Locate the cell with the specified text and output its [x, y] center coordinate. 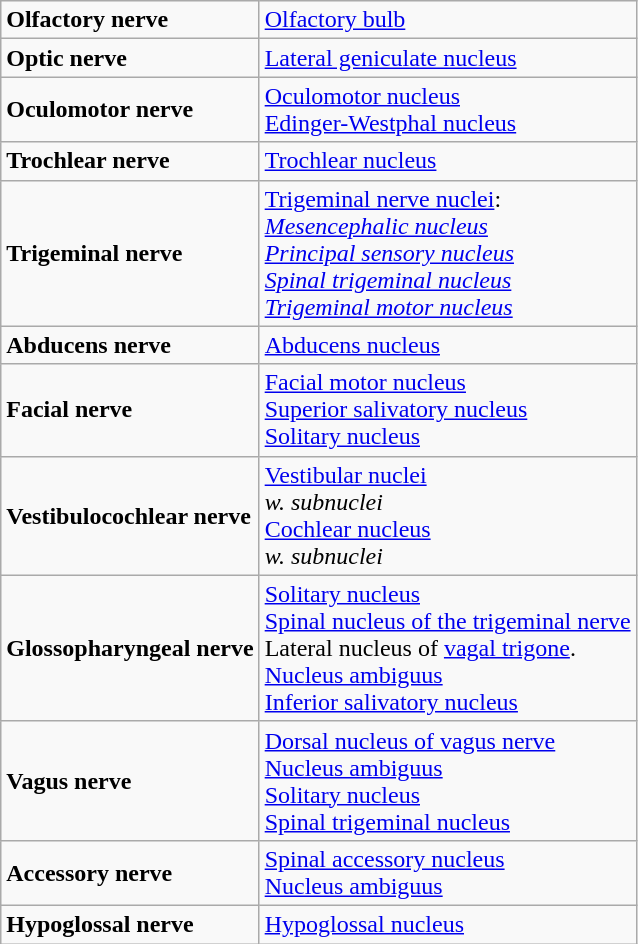
Trochlear nucleus [448, 161]
Vestibulocochlear nerve [130, 516]
Trigeminal nerve nuclei:Mesencephalic nucleusPrincipal sensory nucleusSpinal trigeminal nucleusTrigeminal motor nucleus [448, 253]
Solitary nucleusSpinal nucleus of the trigeminal nerveLateral nucleus of vagal trigone.Nucleus ambiguusInferior salivatory nucleus [448, 648]
Facial motor nucleusSuperior salivatory nucleusSolitary nucleus [448, 410]
Olfactory bulb [448, 20]
Hypoglossal nucleus [448, 924]
Dorsal nucleus of vagus nerveNucleus ambiguusSolitary nucleusSpinal trigeminal nucleus [448, 780]
Vagus nerve [130, 780]
Oculomotor nerve [130, 110]
Spinal accessory nucleusNucleus ambiguus [448, 872]
Trochlear nerve [130, 161]
Facial nerve [130, 410]
Abducens nerve [130, 345]
Trigeminal nerve [130, 253]
Olfactory nerve [130, 20]
Glossopharyngeal nerve [130, 648]
Accessory nerve [130, 872]
Lateral geniculate nucleus [448, 58]
Optic nerve [130, 58]
Hypoglossal nerve [130, 924]
Abducens nucleus [448, 345]
Vestibular nucleiw. subnucleiCochlear nucleusw. subnuclei [448, 516]
Oculomotor nucleusEdinger-Westphal nucleus [448, 110]
